Locate the cell with the specified text and output its [x, y] center coordinate. 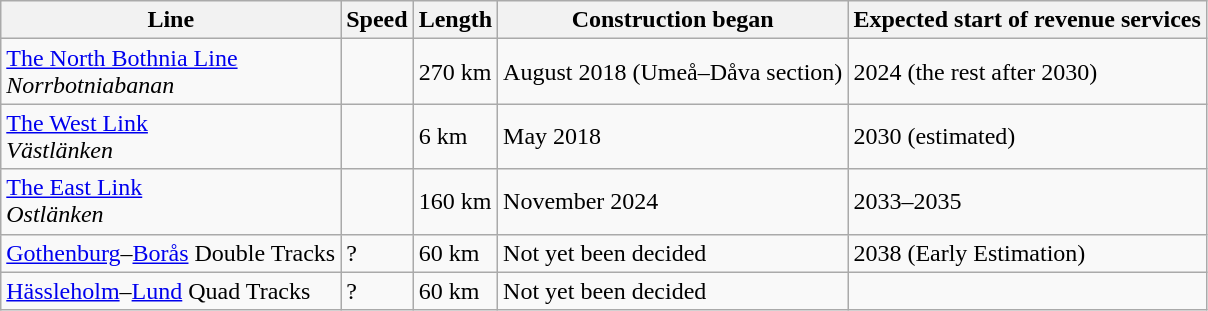
Hässleholm–Lund Quad Tracks [171, 291]
2030 (estimated) [1028, 136]
The East LinkOstlänken [171, 202]
The North Bothnia LineNorrbotniabanan [171, 72]
Gothenburg–Borås Double Tracks [171, 253]
2038 (Early Estimation) [1028, 253]
Expected start of revenue services [1028, 20]
August 2018 (Umeå–Dåva section) [673, 72]
2033–2035 [1028, 202]
May 2018 [673, 136]
The West LinkVästlänken [171, 136]
Speed [377, 20]
Construction began [673, 20]
November 2024 [673, 202]
2024 (the rest after 2030) [1028, 72]
270 km [455, 72]
6 km [455, 136]
Length [455, 20]
160 km [455, 202]
Line [171, 20]
